Identify which cell holds the provided text, then report its (x, y) central coordinate. 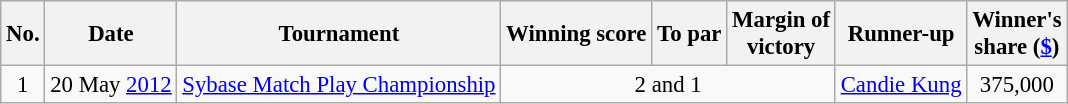
Date (111, 34)
Winner'sshare ($) (1017, 34)
Margin ofvictory (782, 34)
Candie Kung (900, 85)
Winning score (576, 34)
Tournament (339, 34)
Runner-up (900, 34)
375,000 (1017, 85)
20 May 2012 (111, 85)
2 and 1 (668, 85)
1 (23, 85)
Sybase Match Play Championship (339, 85)
To par (690, 34)
No. (23, 34)
